Identify which cell holds the provided text, then report its [x, y] central coordinate. 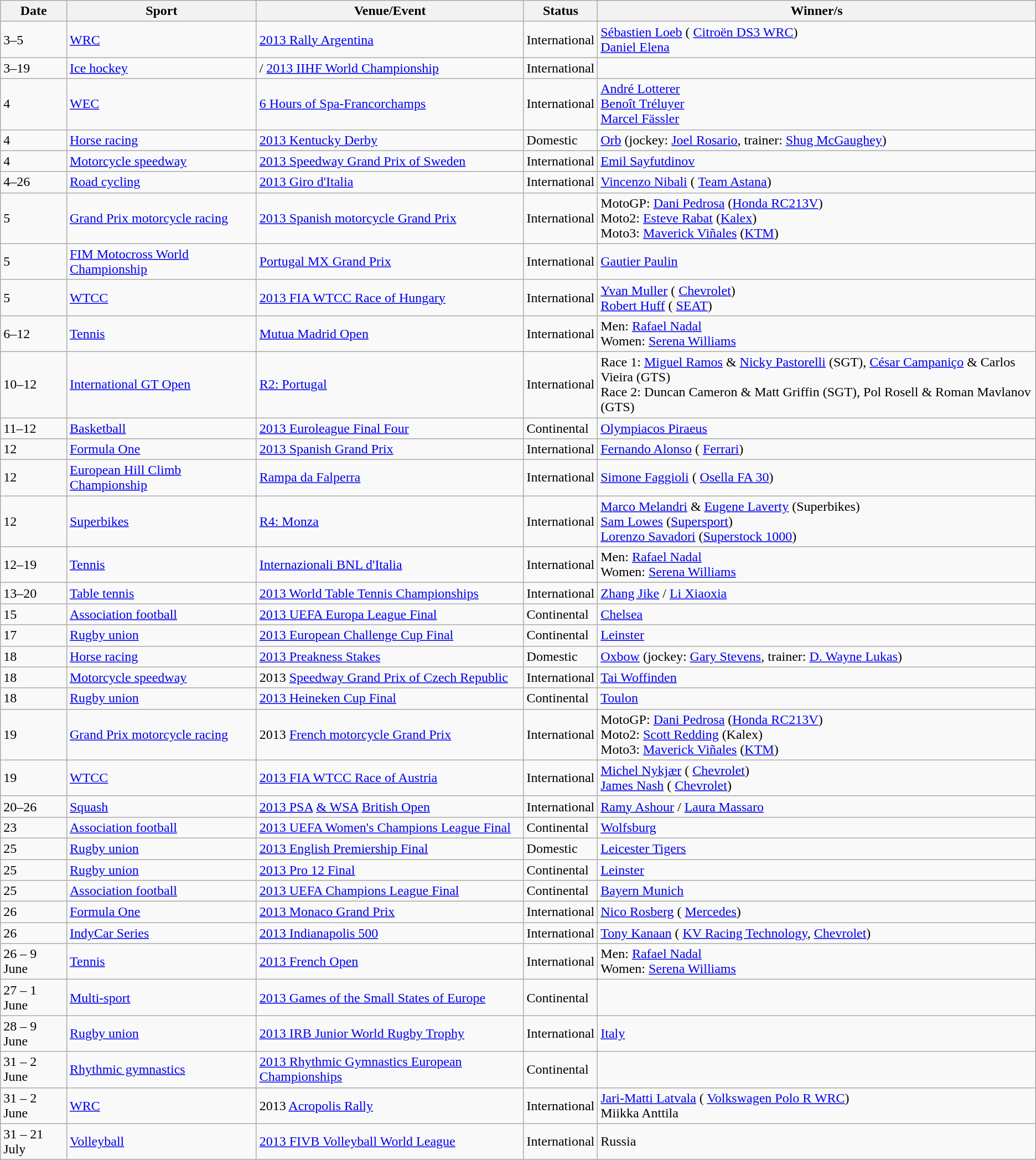
Tony Kanaan ( KV Racing Technology, Chevrolet) [817, 933]
2013 Monaco Grand Prix [390, 912]
Table tennis [162, 593]
Status [561, 11]
Rampa da Falperra [390, 478]
2013 Speedway Grand Prix of Sweden [390, 161]
Leicester Tigers [817, 848]
2013 Spanish motorcycle Grand Prix [390, 218]
13–20 [34, 593]
2013 UEFA Champions League Final [390, 891]
Michel Nykjær ( Chevrolet) James Nash ( Chevrolet) [817, 778]
Mutua Madrid Open [390, 333]
André Lotterer Benoît Tréluyer Marcel Fässler [817, 104]
MotoGP: Dani Pedrosa (Honda RC213V)Moto2: Esteve Rabat (Kalex) Moto3: Maverick Viñales (KTM) [817, 218]
2013 Acropolis Rally [390, 1106]
Portugal MX Grand Prix [390, 261]
6–12 [34, 333]
Jari-Matti Latvala ( Volkswagen Polo R WRC) Miikka Anttila [817, 1106]
2013 FIA WTCC Race of Austria [390, 778]
Volleyball [162, 1141]
27 – 1 June [34, 997]
3–19 [34, 68]
2013 Pro 12 Final [390, 869]
2013 Indianapolis 500 [390, 933]
Road cycling [162, 182]
2013 IRB Junior World Rugby Trophy [390, 1034]
2013 French motorcycle Grand Prix [390, 734]
2013 Kentucky Derby [390, 140]
Vincenzo Nibali ( Team Astana) [817, 182]
IndyCar Series [162, 933]
Multi-sport [162, 997]
Marco Melandri & Eugene Laverty (Superbikes) Sam Lowes (Supersport) Lorenzo Savadori (Superstock 1000) [817, 521]
Yvan Muller ( Chevrolet) Robert Huff ( SEAT) [817, 298]
6 Hours of Spa-Francorchamps [390, 104]
Venue/Event [390, 11]
Toulon [817, 698]
FIM Motocross World Championship [162, 261]
Chelsea [817, 614]
Gautier Paulin [817, 261]
2013 French Open [390, 962]
Rhythmic gymnastics [162, 1069]
Wolfsburg [817, 827]
2013 Heineken Cup Final [390, 698]
European Hill Climb Championship [162, 478]
2013 PSA & WSA British Open [390, 806]
Tai Woffinden [817, 677]
R2: Portugal [390, 384]
Simone Faggioli ( Osella FA 30) [817, 478]
2013 Rally Argentina [390, 40]
Superbikes [162, 521]
2013 UEFA Women's Champions League Final [390, 827]
/ 2013 IIHF World Championship [390, 68]
3–5 [34, 40]
Basketball [162, 428]
10–12 [34, 384]
Orb (jockey: Joel Rosario, trainer: Shug McGaughey) [817, 140]
Ramy Ashour / Laura Massaro [817, 806]
Squash [162, 806]
26 – 9 June [34, 962]
4–26 [34, 182]
2013 Games of the Small States of Europe [390, 997]
2013 Giro d'Italia [390, 182]
International GT Open [162, 384]
WEC [162, 104]
Russia [817, 1141]
Nico Rosberg ( Mercedes) [817, 912]
Olympiacos Piraeus [817, 428]
R4: Monza [390, 521]
Fernando Alonso ( Ferrari) [817, 449]
MotoGP: Dani Pedrosa (Honda RC213V)Moto2: Scott Redding (Kalex)Moto3: Maverick Viñales (KTM) [817, 734]
28 – 9 June [34, 1034]
2013 Euroleague Final Four [390, 428]
11–12 [34, 428]
31 – 21 July [34, 1141]
2013 Rhythmic Gymnastics European Championships [390, 1069]
Oxbow (jockey: Gary Stevens, trainer: D. Wayne Lukas) [817, 656]
Winner/s [817, 11]
2013 World Table Tennis Championships [390, 593]
2013 Spanish Grand Prix [390, 449]
Zhang Jike / Li Xiaoxia [817, 593]
Sébastien Loeb ( Citroën DS3 WRC) Daniel Elena [817, 40]
2013 European Challenge Cup Final [390, 635]
Sport [162, 11]
Date [34, 11]
Ice hockey [162, 68]
20–26 [34, 806]
Emil Sayfutdinov [817, 161]
2013 FIA WTCC Race of Hungary [390, 298]
23 [34, 827]
2013 Speedway Grand Prix of Czech Republic [390, 677]
Italy [817, 1034]
2013 UEFA Europa League Final [390, 614]
2013 FIVB Volleyball World League [390, 1141]
17 [34, 635]
2013 Preakness Stakes [390, 656]
Internazionali BNL d'Italia [390, 565]
2013 English Premiership Final [390, 848]
15 [34, 614]
12–19 [34, 565]
Bayern Munich [817, 891]
